Find where the given text appears and provide that cell's center as [x, y] coordinate. 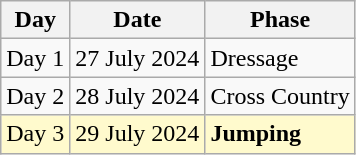
Day 3 [36, 134]
Day [36, 20]
Cross Country [280, 96]
Jumping [280, 134]
28 July 2024 [138, 96]
27 July 2024 [138, 58]
Date [138, 20]
Phase [280, 20]
Day 2 [36, 96]
Day 1 [36, 58]
Dressage [280, 58]
29 July 2024 [138, 134]
